Pinpoint the cell where the given text exists, returning its (X, Y) midpoint coordinate. 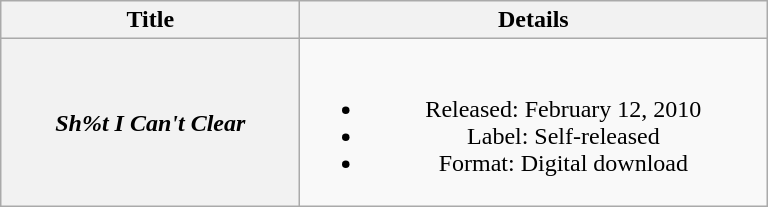
Title (150, 20)
Details (534, 20)
Released: February 12, 2010Label: Self-releasedFormat: Digital download (534, 122)
Sh%t I Can't Clear (150, 122)
